Find where the given text appears and provide that cell's center as (x, y) coordinate. 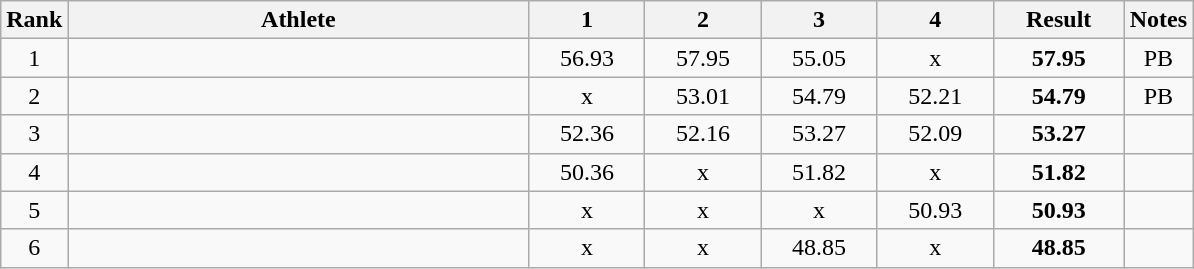
52.16 (703, 134)
56.93 (587, 58)
52.21 (935, 96)
55.05 (819, 58)
53.01 (703, 96)
Rank (34, 20)
50.36 (587, 172)
Notes (1158, 20)
6 (34, 248)
52.36 (587, 134)
Result (1058, 20)
Athlete (298, 20)
52.09 (935, 134)
5 (34, 210)
